Extract the (X, Y) coordinate from the center of the cell holding the provided text.  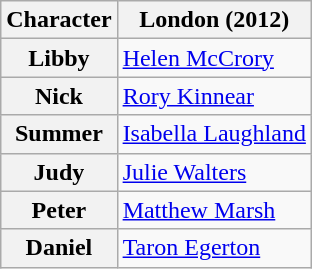
Libby (59, 58)
Judy (59, 172)
Character (59, 20)
Summer (59, 134)
Peter (59, 210)
Julie Walters (214, 172)
Nick (59, 96)
London (2012) (214, 20)
Daniel (59, 248)
Matthew Marsh (214, 210)
Rory Kinnear (214, 96)
Taron Egerton (214, 248)
Helen McCrory (214, 58)
Isabella Laughland (214, 134)
